Identify which cell holds the provided text, then report its [X, Y] central coordinate. 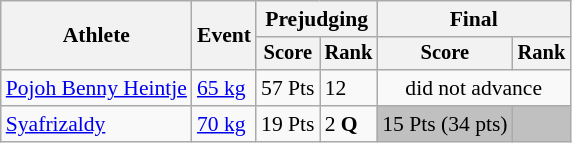
did not advance [474, 88]
12 [349, 88]
57 Pts [288, 88]
70 kg [224, 124]
2 Q [349, 124]
Final [474, 19]
Prejudging [316, 19]
65 kg [224, 88]
15 Pts (34 pts) [444, 124]
Pojoh Benny Heintje [96, 88]
Syafrizaldy [96, 124]
Event [224, 36]
19 Pts [288, 124]
Athlete [96, 36]
